Capture the cell that displays the provided text and extract its [x, y] central coordinate. 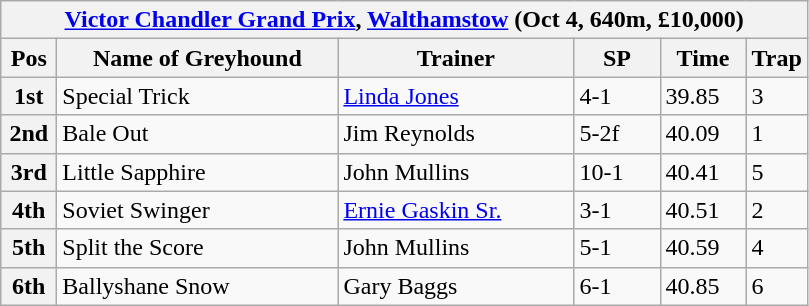
5th [29, 248]
Linda Jones [456, 96]
Ernie Gaskin Sr. [456, 210]
Trainer [456, 58]
Name of Greyhound [198, 58]
4th [29, 210]
5 [776, 172]
6th [29, 286]
6-1 [617, 286]
Special Trick [198, 96]
6 [776, 286]
1 [776, 134]
40.41 [703, 172]
Ballyshane Snow [198, 286]
SP [617, 58]
Jim Reynolds [456, 134]
Victor Chandler Grand Prix, Walthamstow (Oct 4, 640m, £10,000) [404, 20]
Pos [29, 58]
39.85 [703, 96]
3-1 [617, 210]
1st [29, 96]
40.09 [703, 134]
10-1 [617, 172]
Time [703, 58]
Trap [776, 58]
3rd [29, 172]
40.51 [703, 210]
4-1 [617, 96]
40.59 [703, 248]
Split the Score [198, 248]
5-1 [617, 248]
2 [776, 210]
Soviet Swinger [198, 210]
4 [776, 248]
3 [776, 96]
5-2f [617, 134]
40.85 [703, 286]
Little Sapphire [198, 172]
2nd [29, 134]
Gary Baggs [456, 286]
Bale Out [198, 134]
